Return (X, Y) of the center of cell containing provided text 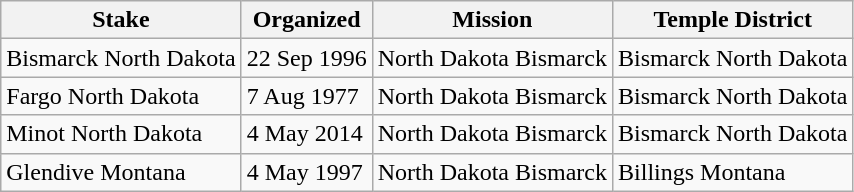
Fargo North Dakota (121, 96)
Billings Montana (733, 172)
Temple District (733, 20)
Glendive Montana (121, 172)
4 May 2014 (306, 134)
Mission (492, 20)
Minot North Dakota (121, 134)
Stake (121, 20)
4 May 1997 (306, 172)
22 Sep 1996 (306, 58)
7 Aug 1977 (306, 96)
Organized (306, 20)
